Detect which cell encompasses the target text, then output its [X, Y] center coordinate. 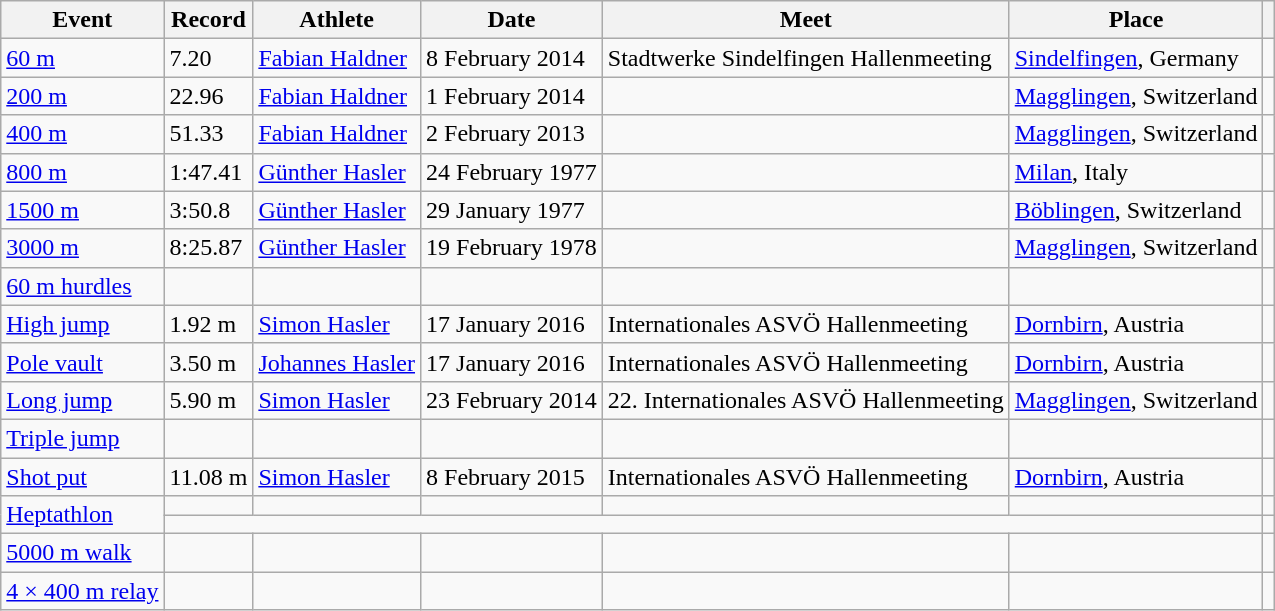
29 January 1977 [512, 210]
11.08 m [208, 477]
High jump [82, 324]
Record [208, 20]
Long jump [82, 400]
3.50 m [208, 362]
800 m [82, 172]
1500 m [82, 210]
Athlete [337, 20]
Triple jump [82, 438]
Pole vault [82, 362]
4 × 400 m relay [82, 591]
3000 m [82, 248]
24 February 1977 [512, 172]
Meet [806, 20]
7.20 [208, 58]
Place [1136, 20]
Böblingen, Switzerland [1136, 210]
3:50.8 [208, 210]
Milan, Italy [1136, 172]
Date [512, 20]
23 February 2014 [512, 400]
8 February 2014 [512, 58]
Shot put [82, 477]
200 m [82, 96]
Johannes Hasler [337, 362]
60 m hurdles [82, 286]
22.96 [208, 96]
2 February 2013 [512, 134]
1 February 2014 [512, 96]
5.90 m [208, 400]
60 m [82, 58]
5000 m walk [82, 553]
51.33 [208, 134]
1:47.41 [208, 172]
22. Internationales ASVÖ Hallenmeeting [806, 400]
8:25.87 [208, 248]
Sindelfingen, Germany [1136, 58]
1.92 m [208, 324]
Event [82, 20]
Stadtwerke Sindelfingen Hallenmeeting [806, 58]
Heptathlon [82, 515]
8 February 2015 [512, 477]
19 February 1978 [512, 248]
400 m [82, 134]
